Return the [x, y] coordinate for the center point of the cell that contains the specified text.  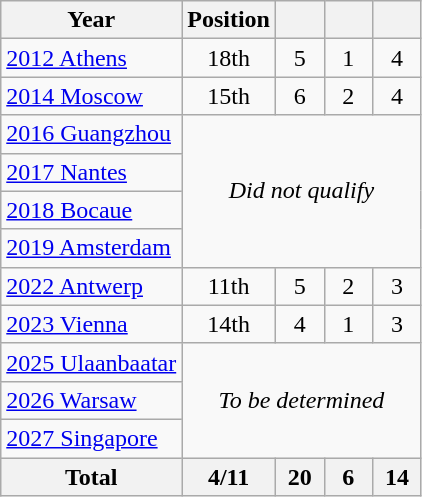
2027 Singapore [92, 438]
2019 Amsterdam [92, 248]
2026 Warsaw [92, 400]
2012 Athens [92, 58]
2018 Bocaue [92, 210]
14th [229, 324]
Total [92, 477]
15th [229, 96]
Did not qualify [302, 191]
11th [229, 286]
2016 Guangzhou [92, 134]
Position [229, 20]
Year [92, 20]
2023 Vienna [92, 324]
14 [398, 477]
2022 Antwerp [92, 286]
To be determined [302, 400]
2017 Nantes [92, 172]
2014 Moscow [92, 96]
4/11 [229, 477]
20 [300, 477]
2025 Ulaanbaatar [92, 362]
18th [229, 58]
